Capture the cell that displays the provided text and extract its (x, y) central coordinate. 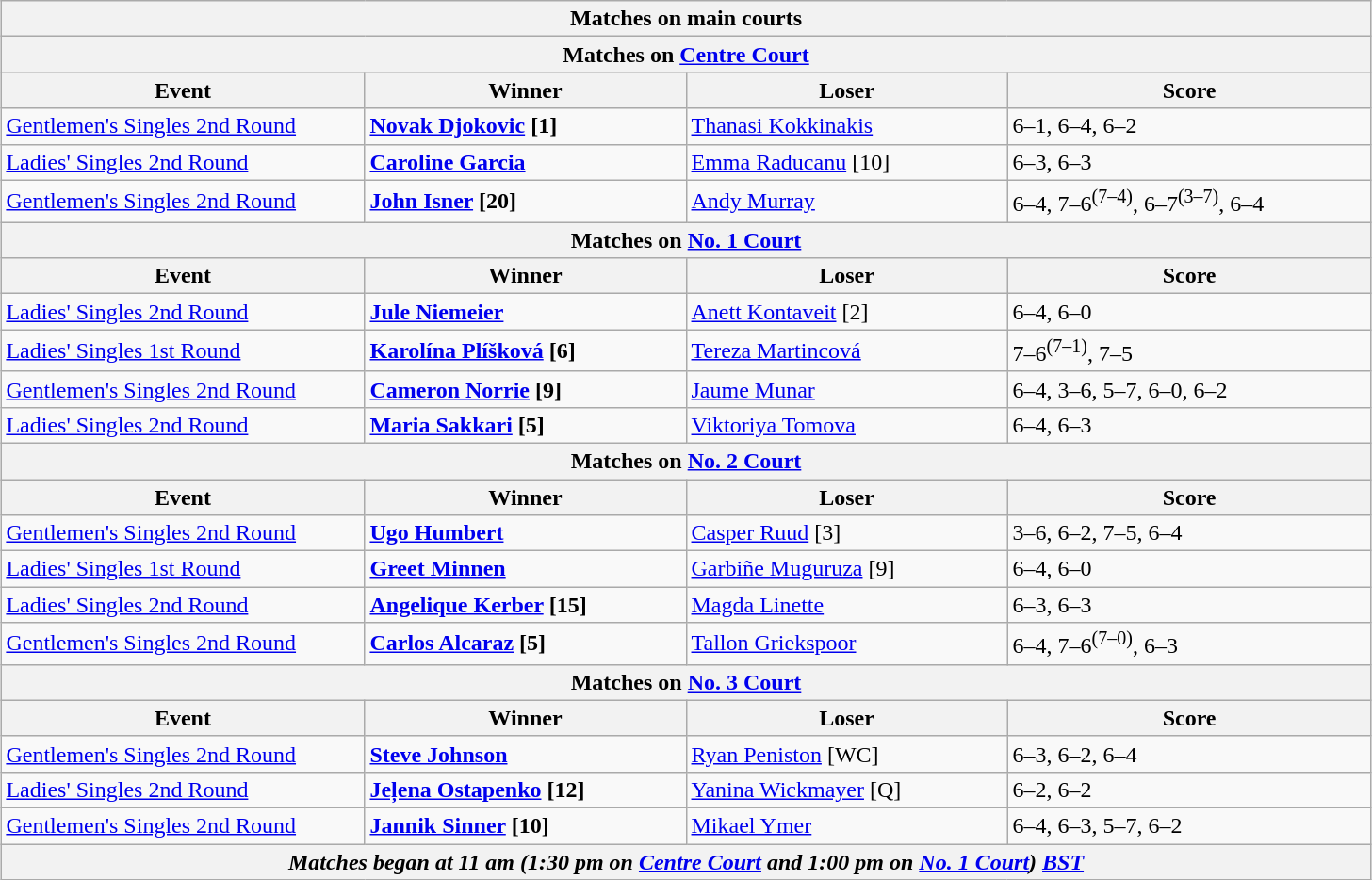
Karolína Plíšková [6] (526, 350)
Jule Niemeier (526, 312)
Ryan Peniston [WC] (846, 754)
Matches on Centre Court (686, 55)
6–3, 6–2, 6–4 (1189, 754)
6–4, 7–6(7–4), 6–7(3–7), 6–4 (1189, 202)
Magda Linette (846, 605)
Anett Kontaveit [2] (846, 312)
Angelique Kerber [15] (526, 605)
Matches on No. 3 Court (686, 682)
Caroline Garcia (526, 162)
Maria Sakkari [5] (526, 425)
Tereza Martincová (846, 350)
Matches on main courts (686, 19)
6–4, 7–6(7–0), 6–3 (1189, 644)
Emma Raducanu [10] (846, 162)
Mikael Ymer (846, 826)
7–6(7–1), 7–5 (1189, 350)
Carlos Alcaraz [5] (526, 644)
Tallon Griekspoor (846, 644)
Jaume Munar (846, 389)
Novak Djokovic [1] (526, 126)
Cameron Norrie [9] (526, 389)
Viktoriya Tomova (846, 425)
3–6, 6–2, 7–5, 6–4 (1189, 533)
Matches on No. 1 Court (686, 240)
Ugo Humbert (526, 533)
Jeļena Ostapenko [12] (526, 790)
Matches began at 11 am (1:30 pm on Centre Court and 1:00 pm on No. 1 Court) BST (686, 862)
6–1, 6–4, 6–2 (1189, 126)
John Isner [20] (526, 202)
6–4, 6–3 (1189, 425)
6–4, 6–3, 5–7, 6–2 (1189, 826)
Matches on No. 2 Court (686, 461)
Casper Ruud [3] (846, 533)
Jannik Sinner [10] (526, 826)
6–2, 6–2 (1189, 790)
Thanasi Kokkinakis (846, 126)
Garbiñe Muguruza [9] (846, 569)
6–4, 3–6, 5–7, 6–0, 6–2 (1189, 389)
Yanina Wickmayer [Q] (846, 790)
Steve Johnson (526, 754)
Andy Murray (846, 202)
Greet Minnen (526, 569)
